Return (x, y) of the center of cell containing provided text 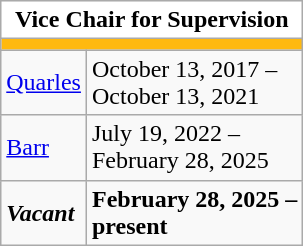
February 28, 2025 –present (194, 212)
Quarles (44, 82)
Vice Chair for Supervision (152, 20)
Barr (44, 148)
Vacant (44, 212)
October 13, 2017 –October 13, 2021 (194, 82)
July 19, 2022 –February 28, 2025 (194, 148)
